Identify which cell holds the provided text, then report its (x, y) central coordinate. 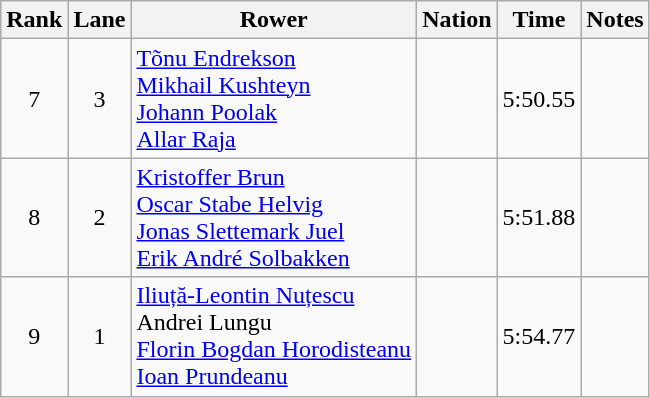
Tõnu EndreksonMikhail KushteynJohann PoolakAllar Raja (274, 98)
5:54.77 (539, 336)
Lane (100, 20)
5:50.55 (539, 98)
7 (34, 98)
Rower (274, 20)
1 (100, 336)
9 (34, 336)
2 (100, 218)
5:51.88 (539, 218)
Kristoffer BrunOscar Stabe HelvigJonas Slettemark JuelErik André Solbakken (274, 218)
Nation (457, 20)
Time (539, 20)
Iliuță-Leontin NuțescuAndrei LunguFlorin Bogdan HorodisteanuIoan Prundeanu (274, 336)
Notes (615, 20)
3 (100, 98)
8 (34, 218)
Rank (34, 20)
